Pinpoint the cell where the given text exists, returning its (x, y) midpoint coordinate. 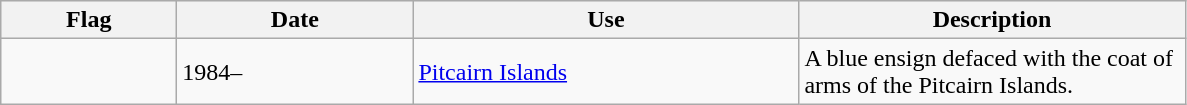
A blue ensign defaced with the coat of arms of the Pitcairn Islands. (992, 72)
Flag (89, 20)
Date (295, 20)
1984– (295, 72)
Use (606, 20)
Pitcairn Islands (606, 72)
Description (992, 20)
